From the cell containing the given text, extract its center point as (X, Y) coordinate. 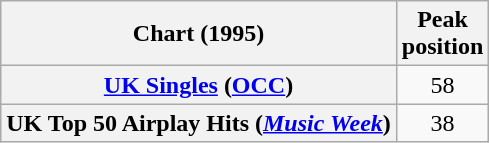
Chart (1995) (199, 34)
58 (442, 85)
UK Top 50 Airplay Hits (Music Week) (199, 123)
Peakposition (442, 34)
UK Singles (OCC) (199, 85)
38 (442, 123)
